Search for the cell housing the specified text and yield its [x, y] center coordinate. 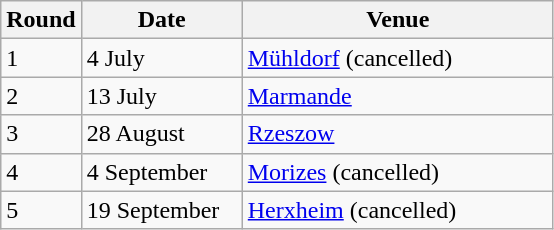
Round [41, 20]
Herxheim (cancelled) [398, 210]
13 July [162, 96]
Mühldorf (cancelled) [398, 58]
4 [41, 172]
4 July [162, 58]
19 September [162, 210]
1 [41, 58]
Rzeszow [398, 134]
4 September [162, 172]
Venue [398, 20]
Morizes (cancelled) [398, 172]
Marmande [398, 96]
5 [41, 210]
28 August [162, 134]
Date [162, 20]
3 [41, 134]
2 [41, 96]
